Determine the [X, Y] coordinate at the center of the cell enclosing the given text.  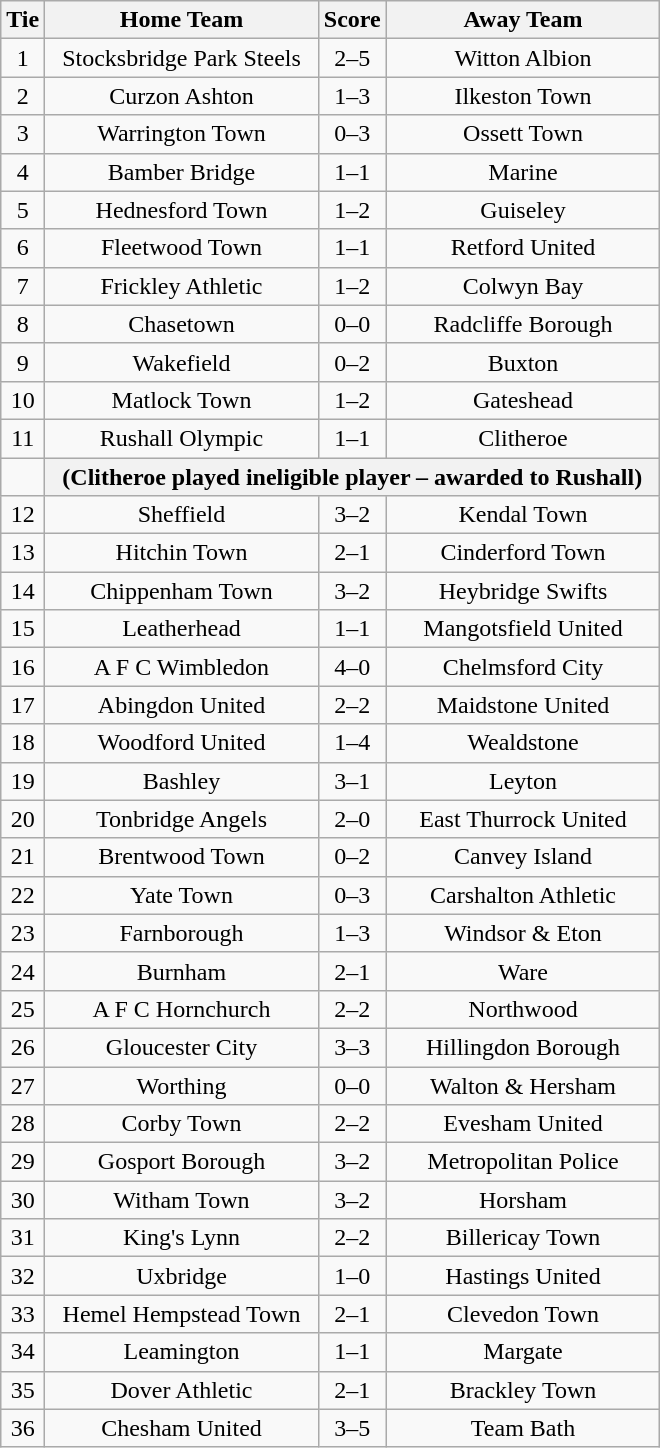
Home Team [182, 20]
Leamington [182, 1352]
Hednesford Town [182, 210]
Buxton [523, 362]
17 [23, 705]
Northwood [523, 1009]
Wealdstone [523, 743]
3 [23, 134]
Corby Town [182, 1124]
3–3 [352, 1047]
Gateshead [523, 400]
Walton & Hersham [523, 1085]
Metropolitan Police [523, 1162]
Radcliffe Borough [523, 324]
Margate [523, 1352]
16 [23, 667]
Ware [523, 971]
4–0 [352, 667]
Leyton [523, 781]
10 [23, 400]
6 [23, 248]
15 [23, 629]
Witham Town [182, 1200]
14 [23, 591]
2–5 [352, 58]
22 [23, 895]
1–4 [352, 743]
12 [23, 515]
Colwyn Bay [523, 286]
Chippenham Town [182, 591]
32 [23, 1276]
1 [23, 58]
Rushall Olympic [182, 438]
4 [23, 172]
Marine [523, 172]
33 [23, 1314]
Hastings United [523, 1276]
Uxbridge [182, 1276]
26 [23, 1047]
Fleetwood Town [182, 248]
2 [23, 96]
25 [23, 1009]
5 [23, 210]
Guiseley [523, 210]
Hitchin Town [182, 553]
Retford United [523, 248]
24 [23, 971]
Chasetown [182, 324]
Windsor & Eton [523, 933]
21 [23, 857]
Hemel Hempstead Town [182, 1314]
Team Bath [523, 1428]
Woodford United [182, 743]
Ilkeston Town [523, 96]
Maidstone United [523, 705]
Matlock Town [182, 400]
Canvey Island [523, 857]
1–0 [352, 1276]
Farnborough [182, 933]
Kendal Town [523, 515]
2–0 [352, 819]
Chesham United [182, 1428]
Evesham United [523, 1124]
Clitheroe [523, 438]
Wakefield [182, 362]
Brentwood Town [182, 857]
Heybridge Swifts [523, 591]
Carshalton Athletic [523, 895]
31 [23, 1238]
Abingdon United [182, 705]
8 [23, 324]
Tonbridge Angels [182, 819]
Stocksbridge Park Steels [182, 58]
19 [23, 781]
Cinderford Town [523, 553]
13 [23, 553]
34 [23, 1352]
Dover Athletic [182, 1390]
Score [352, 20]
Leatherhead [182, 629]
30 [23, 1200]
(Clitheroe played ineligible player – awarded to Rushall) [352, 477]
Horsham [523, 1200]
29 [23, 1162]
Tie [23, 20]
Gloucester City [182, 1047]
Clevedon Town [523, 1314]
Brackley Town [523, 1390]
Bamber Bridge [182, 172]
Yate Town [182, 895]
Hillingdon Borough [523, 1047]
Gosport Borough [182, 1162]
Mangotsfield United [523, 629]
Sheffield [182, 515]
Bashley [182, 781]
23 [23, 933]
Frickley Athletic [182, 286]
A F C Hornchurch [182, 1009]
East Thurrock United [523, 819]
Chelmsford City [523, 667]
27 [23, 1085]
Warrington Town [182, 134]
Billericay Town [523, 1238]
18 [23, 743]
35 [23, 1390]
King's Lynn [182, 1238]
Worthing [182, 1085]
28 [23, 1124]
Ossett Town [523, 134]
11 [23, 438]
3–1 [352, 781]
3–5 [352, 1428]
7 [23, 286]
Away Team [523, 20]
A F C Wimbledon [182, 667]
20 [23, 819]
Burnham [182, 971]
36 [23, 1428]
Curzon Ashton [182, 96]
Witton Albion [523, 58]
9 [23, 362]
